Provide the (X, Y) coordinate of the cell's center where the given text is located.  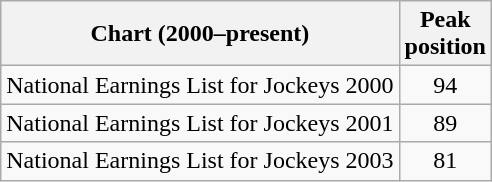
National Earnings List for Jockeys 2001 (200, 123)
89 (445, 123)
81 (445, 161)
94 (445, 85)
National Earnings List for Jockeys 2000 (200, 85)
Peakposition (445, 34)
National Earnings List for Jockeys 2003 (200, 161)
Chart (2000–present) (200, 34)
